Provide the (X, Y) coordinate of the cell's center where the given text is located.  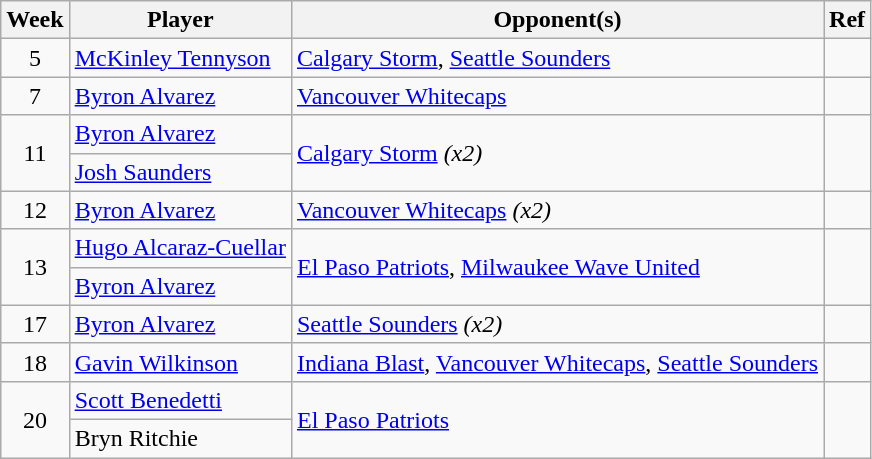
18 (35, 362)
Player (180, 20)
17 (35, 324)
Calgary Storm (x2) (557, 153)
McKinley Tennyson (180, 58)
Week (35, 20)
13 (35, 267)
20 (35, 419)
Indiana Blast, Vancouver Whitecaps, Seattle Sounders (557, 362)
7 (35, 96)
Josh Saunders (180, 172)
Opponent(s) (557, 20)
Bryn Ritchie (180, 438)
Gavin Wilkinson (180, 362)
Ref (848, 20)
El Paso Patriots, Milwaukee Wave United (557, 267)
5 (35, 58)
Calgary Storm, Seattle Sounders (557, 58)
Seattle Sounders (x2) (557, 324)
Hugo Alcaraz-Cuellar (180, 248)
12 (35, 210)
Vancouver Whitecaps (x2) (557, 210)
Vancouver Whitecaps (557, 96)
11 (35, 153)
El Paso Patriots (557, 419)
Scott Benedetti (180, 400)
